Scan for the cell matching the given text and deliver its [x, y] coordinate at center. 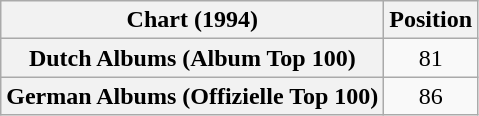
Dutch Albums (Album Top 100) [192, 58]
81 [431, 58]
Chart (1994) [192, 20]
86 [431, 96]
German Albums (Offizielle Top 100) [192, 96]
Position [431, 20]
